Provide the [X, Y] coordinate of the cell's center where the given text is located.  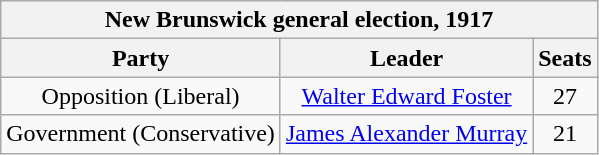
Walter Edward Foster [406, 96]
27 [565, 96]
21 [565, 134]
Party [141, 58]
Seats [565, 58]
New Brunswick general election, 1917 [299, 20]
Government (Conservative) [141, 134]
Leader [406, 58]
James Alexander Murray [406, 134]
Opposition (Liberal) [141, 96]
